Return the [x, y] coordinate for the center point of the cell that contains the specified text.  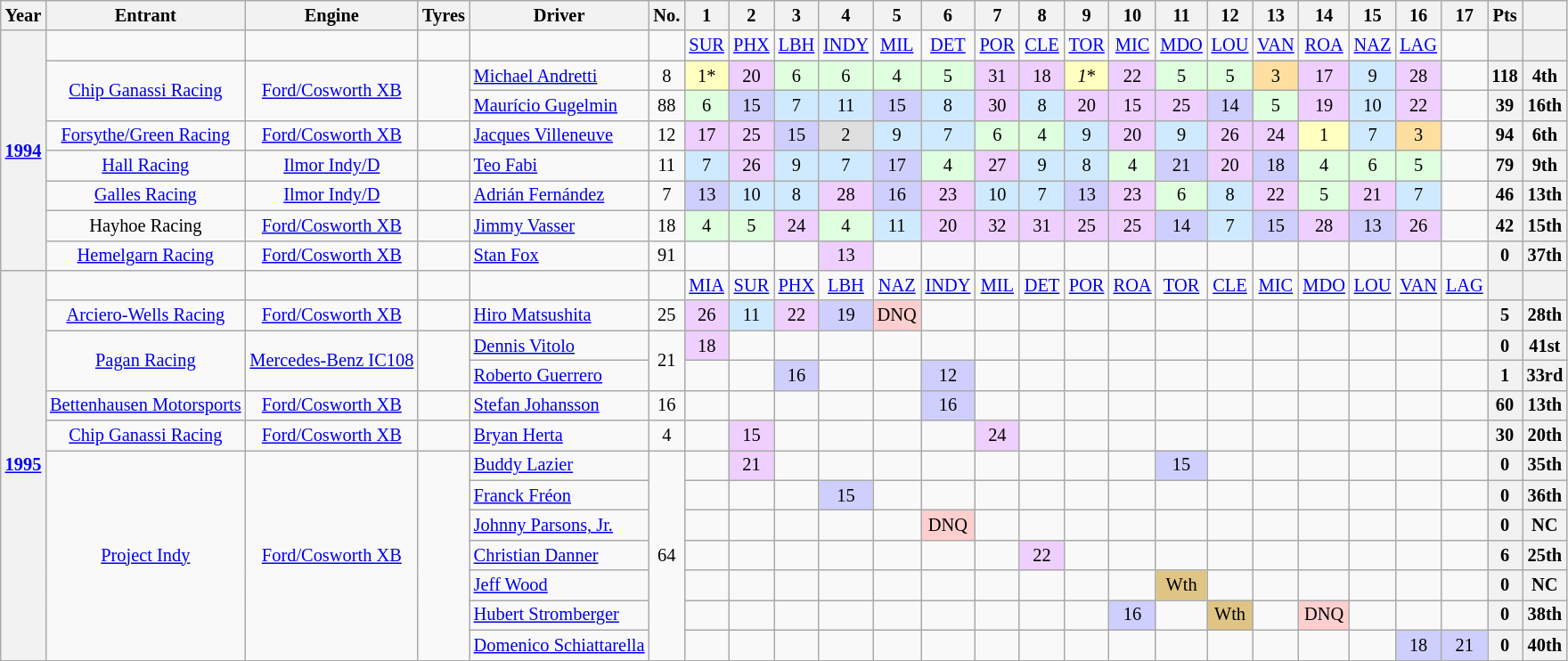
Pts [1506, 15]
Bettenhausen Motorsports [145, 405]
Arciero-Wells Racing [145, 315]
Roberto Guerrero [559, 375]
MIA [706, 285]
27 [997, 166]
Bryan Herta [559, 436]
Stan Fox [559, 256]
Galles Racing [145, 195]
Jeff Wood [559, 585]
36th [1545, 495]
94 [1506, 135]
Adrián Fernández [559, 195]
Driver [559, 15]
46 [1506, 195]
Johnny Parsons, Jr. [559, 525]
Hayhoe Racing [145, 225]
35th [1545, 465]
Christian Danner [559, 555]
91 [666, 256]
28th [1545, 315]
32 [997, 225]
Engine [331, 15]
Stefan Johansson [559, 405]
40th [1545, 645]
15th [1545, 225]
Project Indy [145, 555]
Hemelgarn Racing [145, 256]
Entrant [145, 15]
6th [1545, 135]
16th [1545, 105]
4th [1545, 76]
60 [1506, 405]
Hiro Matsushita [559, 315]
118 [1506, 76]
Domenico Schiattarella [559, 645]
Michael Andretti [559, 76]
Franck Fréon [559, 495]
Pagan Racing [145, 360]
Hall Racing [145, 166]
88 [666, 105]
Maurício Gugelmin [559, 105]
Mercedes-Benz IC108 [331, 360]
Hubert Stromberger [559, 615]
37th [1545, 256]
Tyres [444, 15]
39 [1506, 105]
Forsythe/Green Racing [145, 135]
Teo Fabi [559, 166]
1995 [23, 465]
Year [23, 15]
Jimmy Vasser [559, 225]
33rd [1545, 375]
No. [666, 15]
41st [1545, 346]
25th [1545, 555]
1994 [23, 150]
9th [1545, 166]
42 [1506, 225]
20th [1545, 436]
Jacques Villeneuve [559, 135]
38th [1545, 615]
Dennis Vitolo [559, 346]
64 [666, 555]
79 [1506, 166]
Buddy Lazier [559, 465]
